Output the (X, Y) coordinate of the center of the cell containing the given text.  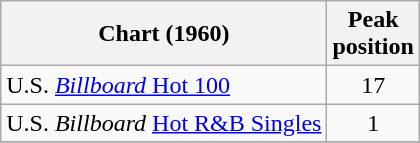
Chart (1960) (164, 34)
Peakposition (373, 34)
17 (373, 85)
U.S. Billboard Hot 100 (164, 85)
U.S. Billboard Hot R&B Singles (164, 123)
1 (373, 123)
